Determine the [x, y] coordinate at the center of the cell enclosing the given text.  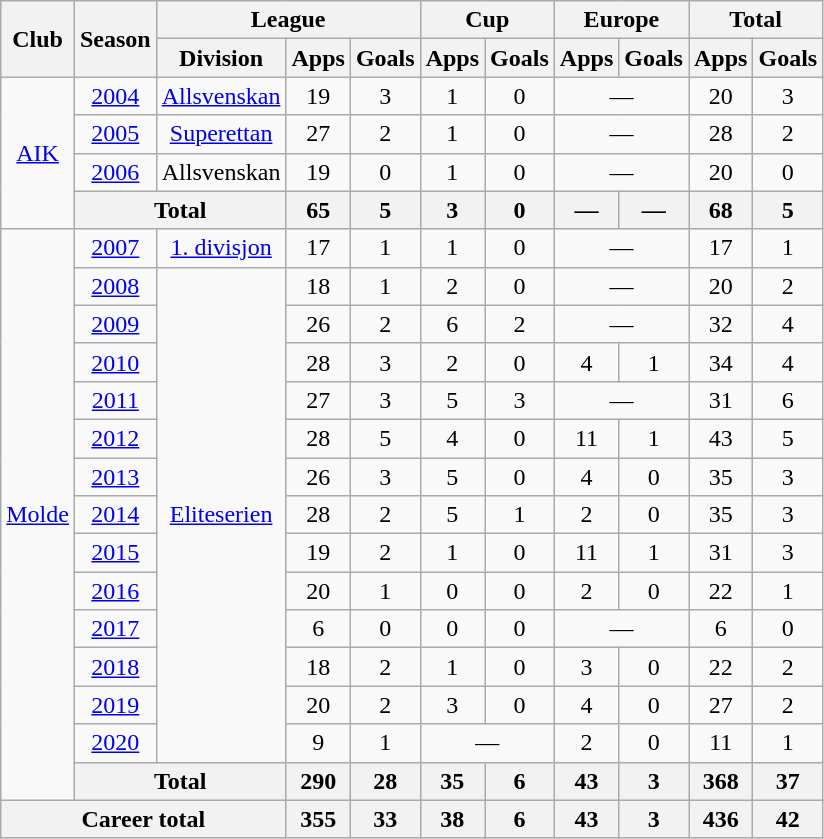
2017 [115, 629]
2010 [115, 362]
Career total [144, 819]
Cup [487, 20]
2008 [115, 286]
38 [452, 819]
2018 [115, 667]
Europe [621, 20]
290 [318, 781]
Division [221, 58]
Club [38, 39]
33 [385, 819]
368 [720, 781]
2005 [115, 134]
2020 [115, 743]
2019 [115, 705]
Molde [38, 514]
2011 [115, 400]
37 [788, 781]
32 [720, 324]
Superettan [221, 134]
2013 [115, 477]
2015 [115, 553]
65 [318, 210]
355 [318, 819]
Eliteserien [221, 514]
436 [720, 819]
2016 [115, 591]
68 [720, 210]
2014 [115, 515]
34 [720, 362]
2004 [115, 96]
9 [318, 743]
2006 [115, 172]
Season [115, 39]
2007 [115, 248]
2012 [115, 438]
AIK [38, 153]
2009 [115, 324]
42 [788, 819]
League [288, 20]
1. divisjon [221, 248]
